Identify which cell holds the provided text, then report its [X, Y] central coordinate. 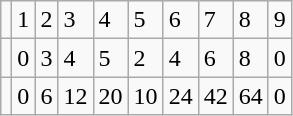
64 [250, 96]
20 [110, 96]
12 [76, 96]
7 [216, 20]
10 [146, 96]
1 [24, 20]
24 [180, 96]
42 [216, 96]
9 [280, 20]
